Scan for the cell matching the given text and deliver its (x, y) coordinate at center. 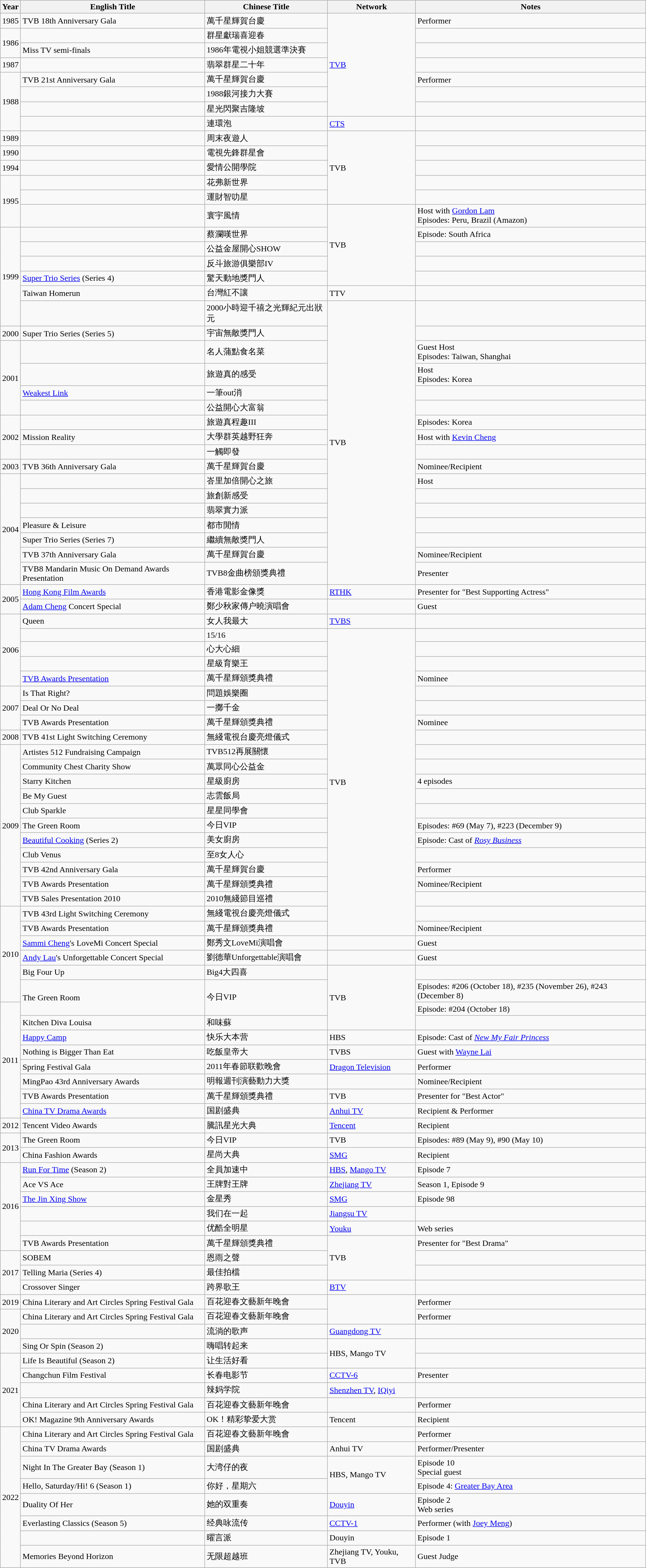
2016 (10, 1206)
1999 (10, 276)
嗨唱转起来 (266, 1346)
我们在一起 (266, 1214)
Presenter for "Best Supporting Actress" (531, 592)
2002 (10, 437)
宇宙無敵獎門人 (266, 334)
1988 (10, 102)
Performer/Presenter (531, 1449)
Adam Cheng Concert Special (112, 606)
优酷全明星 (266, 1229)
反斗旅游俱樂部IV (266, 264)
1987 (10, 65)
最佳拍檔 (266, 1273)
2010無綫節目巡禮 (266, 899)
Dragon Television (371, 1067)
你好，星期六 (266, 1486)
2004 (10, 529)
星尚大典 (266, 1155)
2006 (10, 650)
名人蒲點食名菜 (266, 352)
HostEpisodes: Korea (531, 374)
Episodes: #89 (May 9), #90 (May 10) (531, 1140)
旅創新感受 (266, 496)
Episode 7 (531, 1170)
2017 (10, 1272)
Taiwan Homerun (112, 293)
2001 (10, 378)
運財智叻星 (266, 198)
Recipient & Performer (531, 1111)
2011 (10, 1060)
騰訊星光大典 (266, 1126)
2019 (10, 1302)
香港電影金像獎 (266, 592)
2000 (10, 334)
1986 (10, 43)
HBS (371, 1037)
TVB8金曲榜頒獎典禮 (266, 573)
群星獻瑞喜迎春 (266, 35)
Chinese Title (266, 7)
Queen (112, 622)
星星同學會 (266, 811)
全員加速中 (266, 1170)
寰宇風情 (266, 215)
Zhejiang TV (371, 1184)
王牌對王牌 (266, 1184)
CCTV-6 (371, 1376)
萬眾同心公益金 (266, 767)
愛情公開學院 (266, 168)
Duality Of Her (112, 1505)
2021 (10, 1390)
台灣紅不讓 (266, 293)
China Fashion Awards (112, 1155)
一觸即發 (266, 452)
Episodes: #69 (May 7), #223 (December 9) (531, 825)
1985 (10, 21)
Changchun Film Festival (112, 1376)
Super Trio Series (Series 7) (112, 540)
Presenter for "Best Drama" (531, 1243)
Miss TV semi-finals (112, 50)
恩雨之聲 (266, 1258)
Episode 98 (531, 1199)
Jiangsu TV (371, 1214)
让生活好看 (266, 1360)
TVB 42nd Anniversary Gala (112, 869)
驚天動地獎門人 (266, 278)
无限超越班 (266, 1557)
TVB Sales Presentation 2010 (112, 899)
Shenzhen TV, IQiyi (371, 1390)
Happy Camp (112, 1037)
Weakest Link (112, 393)
Spring Festival Gala (112, 1067)
CTS (371, 124)
Be My Guest (112, 796)
CCTV-1 (371, 1523)
志雲飯局 (266, 796)
Kitchen Diva Louisa (112, 1023)
跨界歌王 (266, 1287)
Beautiful Cooking (Series 2) (112, 840)
翡翠群星二十年 (266, 65)
15/16 (266, 635)
TVB 37th Anniversary Gala (112, 555)
Hello, Saturday/Hi! 6 (Season 1) (112, 1486)
星級育樂王 (266, 664)
Notes (531, 7)
Tencent Video Awards (112, 1126)
Season 1, Episode 9 (531, 1184)
Host (531, 481)
Presenter for "Best Actor" (531, 1096)
Year (10, 7)
吃飯皇帝大 (266, 1052)
1988銀河接力大賽 (266, 95)
公益金屋開心SHOW (266, 249)
Guangdong TV (371, 1331)
都市閒情 (266, 526)
1989 (10, 138)
BTV (371, 1287)
2007 (10, 708)
The Jin Xing Show (112, 1199)
和味蘇 (266, 1023)
Is That Right? (112, 693)
2013 (10, 1148)
Everlasting Classics (Season 5) (112, 1523)
心大心細 (266, 649)
Episode: Cast of New My Fair Princess (531, 1037)
Guest with Wayne Lai (531, 1052)
繼續無敵獎門人 (266, 540)
2009 (10, 825)
至8女人心 (266, 855)
2012 (10, 1126)
Youku (371, 1229)
Run For Time (Season 2) (112, 1170)
长春电影节 (266, 1376)
美女廚房 (266, 840)
经典咏流传 (266, 1523)
明報週刊演藝動力大獎 (266, 1081)
旅遊真程趣III (266, 423)
Guest HostEpisodes: Taiwan, Shanghai (531, 352)
Guest Judge (531, 1557)
2011年春節联歡晚會 (266, 1067)
Crossover Singer (112, 1287)
Episode: #204 (October 18) (531, 1009)
Big4大四喜 (266, 972)
金星秀 (266, 1199)
Host with Kevin Cheng (531, 437)
辣妈学院 (266, 1390)
Artistes 512 Fundraising Campaign (112, 752)
Andy Lau's Unforgettable Concert Special (112, 958)
OK! Magazine 9th Anniversary Awards (112, 1420)
鄭秀文LoveMi演唱會 (266, 943)
TVB 18th Anniversary Gala (112, 21)
2003 (10, 467)
Zhejiang TV, Youku, TVB (371, 1557)
TVB 41st Light Switching Ceremony (112, 738)
Super Trio Series (Series 4) (112, 278)
快乐大本营 (266, 1037)
OK！精彩挚爱大赏 (266, 1420)
Sammi Cheng's LoveMi Concert Special (112, 943)
流淌的歌声 (266, 1331)
問題娛樂圈 (266, 693)
Big Four Up (112, 972)
Host with Gordon LamEpisodes: Peru, Brazil (Amazon) (531, 215)
鄭少秋家傳户曉演唱會 (266, 606)
TTV (371, 293)
劉德華Unforgettable演唱會 (266, 958)
連環泡 (266, 124)
2008 (10, 738)
Episode 1 (531, 1538)
Episode 4: Greater Bay Area (531, 1486)
Memories Beyond Horizon (112, 1557)
TVB 36th Anniversary Gala (112, 467)
1990 (10, 153)
1986年電視小姐競選準決賽 (266, 50)
TVB 43rd Light Switching Ceremony (112, 914)
Network (371, 7)
1994 (10, 168)
RTHK (371, 592)
Ace VS Ace (112, 1184)
Sing Or Spin (Season 2) (112, 1346)
Life Is Beautiful (Season 2) (112, 1360)
Episodes: #206 (October 18), #235 (November 26), #243 (December 8) (531, 991)
Night In The Greater Bay (Season 1) (112, 1468)
周末夜遊人 (266, 138)
公益開心大富翁 (266, 407)
Starry Kitchen (112, 781)
Telling Maria (Series 4) (112, 1273)
大湾仔的夜 (266, 1468)
Episode: Cast of Rosy Business (531, 840)
Hong Kong Film Awards (112, 592)
2005 (10, 599)
曜言派 (266, 1538)
峇里加倍開心之旅 (266, 481)
2022 (10, 1497)
Mission Reality (112, 437)
Club Venus (112, 855)
Web series (531, 1229)
2020 (10, 1331)
一筆out消 (266, 393)
星級廚房 (266, 781)
Performer (with Joey Meng) (531, 1523)
Episode: South Africa (531, 234)
TVB512再展關懷 (266, 752)
Episode 10Special guest (531, 1468)
星光閃聚吉隆坡 (266, 109)
Pleasure & Leisure (112, 526)
一擲千金 (266, 708)
TVB8 Mandarin Music On Demand Awards Presentation (112, 573)
2000小時迎千禧之光輝紀元出狀元 (266, 313)
蔡瀾嘆世界 (266, 234)
旅遊真的感受 (266, 374)
Episode 2Web series (531, 1505)
4 episodes (531, 781)
MingPao 43rd Anniversary Awards (112, 1081)
Community Chest Charity Show (112, 767)
SOBEM (112, 1258)
翡翠實力派 (266, 510)
1995 (10, 201)
TVB 21st Anniversary Gala (112, 79)
花弗新世界 (266, 182)
Super Trio Series (Series 5) (112, 334)
女人我最大 (266, 622)
她的双重奏 (266, 1505)
Episodes: Korea (531, 423)
Club Sparkle (112, 811)
電視先鋒群星會 (266, 153)
English Title (112, 7)
2010 (10, 954)
Deal Or No Deal (112, 708)
大學群英越野狂奔 (266, 437)
Nothing is Bigger Than Eat (112, 1052)
